Detect which cell encompasses the target text, then output its (x, y) center coordinate. 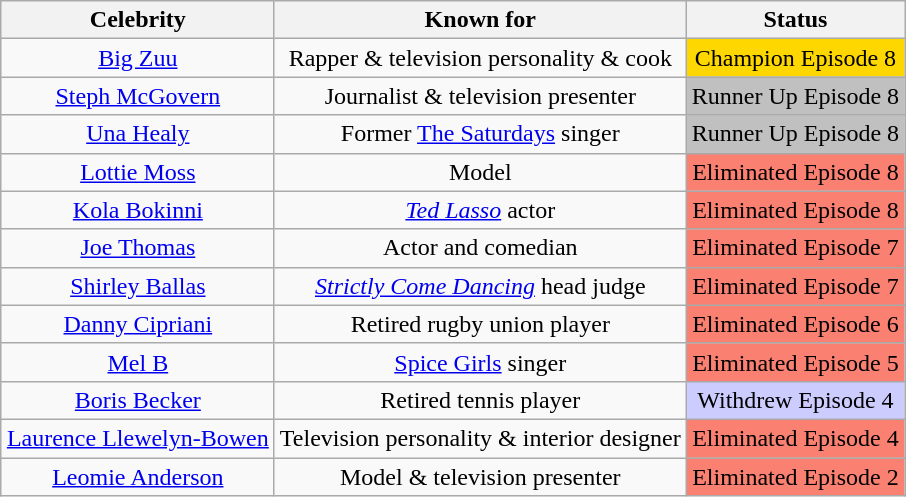
Joe Thomas (138, 248)
Journalist & television presenter (480, 96)
Celebrity (138, 20)
Former The Saturdays singer (480, 134)
Una Healy (138, 134)
Eliminated Episode 4 (795, 438)
Spice Girls singer (480, 362)
Retired rugby union player (480, 324)
Big Zuu (138, 58)
Boris Becker (138, 400)
Rapper & television personality & cook (480, 58)
Ted Lasso actor (480, 210)
Shirley Ballas (138, 286)
Status (795, 20)
Kola Bokinni (138, 210)
Champion Episode 8 (795, 58)
Withdrew Episode 4 (795, 400)
Eliminated Episode 2 (795, 477)
Danny Cipriani (138, 324)
Eliminated Episode 6 (795, 324)
Television personality & interior designer (480, 438)
Strictly Come Dancing head judge (480, 286)
Model (480, 172)
Model & television presenter (480, 477)
Eliminated Episode 5 (795, 362)
Known for (480, 20)
Leomie Anderson (138, 477)
Retired tennis player (480, 400)
Laurence Llewelyn-Bowen (138, 438)
Mel B (138, 362)
Actor and comedian (480, 248)
Steph McGovern (138, 96)
Lottie Moss (138, 172)
